From the cell containing the given text, extract its center point as (x, y) coordinate. 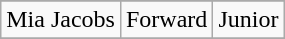
Mia Jacobs (61, 20)
Junior (248, 20)
Forward (166, 20)
